Pinpoint the cell where the given text exists, returning its [x, y] midpoint coordinate. 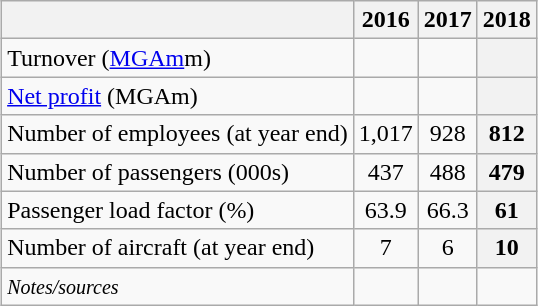
Number of aircraft (at year end) [178, 248]
61 [506, 210]
63.9 [386, 210]
437 [386, 172]
928 [448, 134]
2017 [448, 20]
2018 [506, 20]
Passenger load factor (%) [178, 210]
Notes/sources [178, 286]
7 [386, 248]
1,017 [386, 134]
Number of passengers (000s) [178, 172]
Turnover (MGAmm) [178, 58]
6 [448, 248]
66.3 [448, 210]
479 [506, 172]
2016 [386, 20]
812 [506, 134]
488 [448, 172]
Net profit (MGAm) [178, 96]
10 [506, 248]
Number of employees (at year end) [178, 134]
